Extract the (x, y) coordinate from the center of the cell holding the provided text.  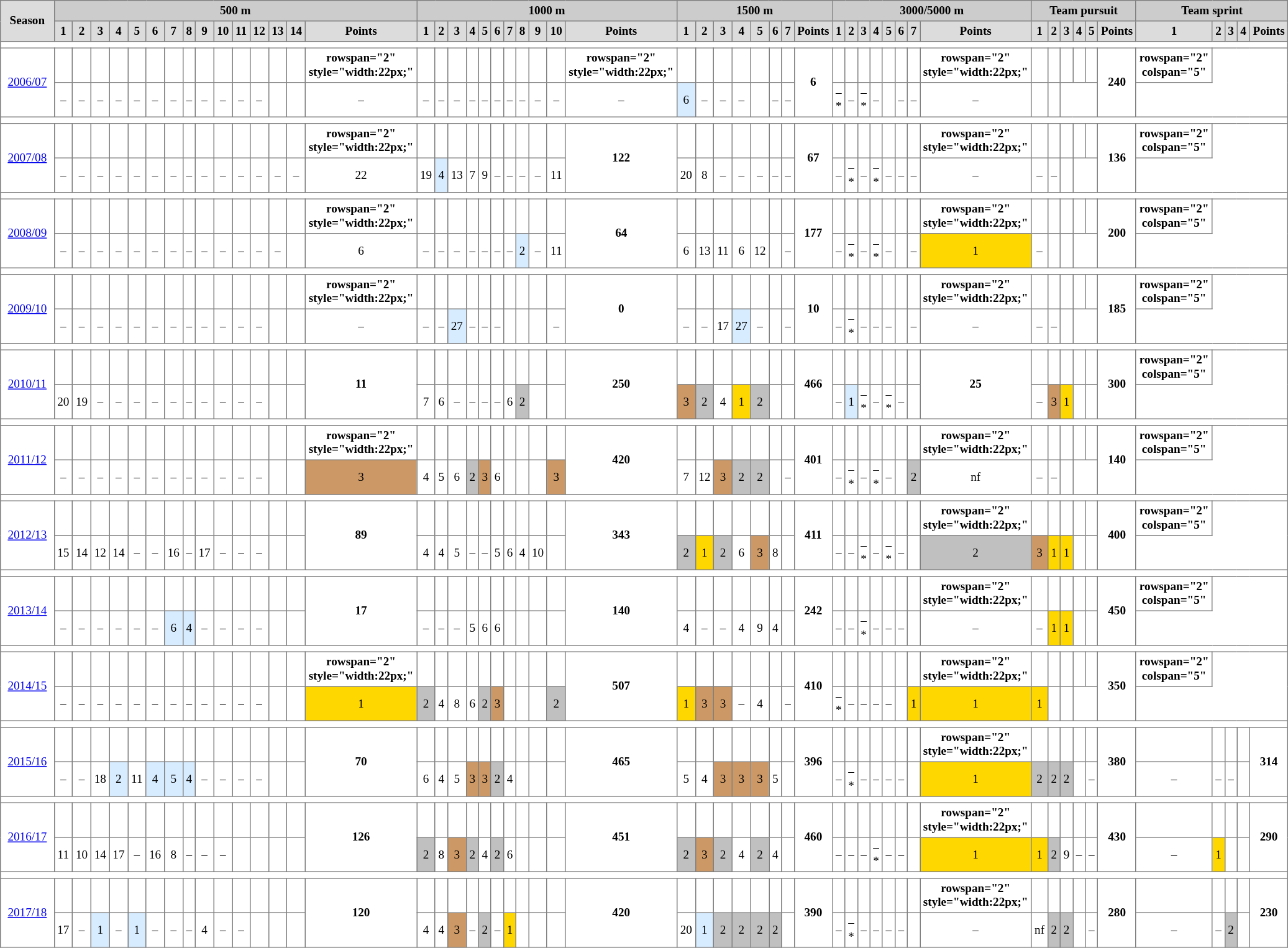
120 (360, 913)
2014/15 (27, 686)
2017/18 (27, 913)
2006/07 (27, 82)
67 (813, 158)
401 (813, 460)
Team sprint (1212, 11)
2010/11 (27, 384)
2007/08 (27, 158)
300 (1117, 384)
18 (100, 779)
460 (813, 837)
314 (1269, 762)
430 (1117, 837)
280 (1117, 913)
242 (813, 611)
451 (621, 837)
89 (360, 536)
185 (1117, 309)
136 (1117, 158)
343 (621, 536)
22 (360, 175)
507 (621, 686)
0 (621, 309)
290 (1269, 837)
390 (813, 913)
2011/12 (27, 460)
2008/09 (27, 234)
1500 m (754, 11)
Team pursuit (1084, 11)
240 (1117, 82)
177 (813, 234)
230 (1269, 913)
122 (621, 158)
126 (360, 837)
200 (1117, 234)
400 (1117, 536)
2015/16 (27, 762)
250 (621, 384)
2009/10 (27, 309)
15 (63, 553)
2012/13 (27, 536)
2013/14 (27, 611)
396 (813, 762)
411 (813, 536)
380 (1117, 762)
1000 m (547, 11)
500 m (235, 11)
64 (621, 234)
Season (27, 21)
466 (813, 384)
410 (813, 686)
350 (1117, 686)
465 (621, 762)
25 (975, 384)
2016/17 (27, 837)
70 (360, 762)
450 (1117, 611)
3000/5000 m (932, 11)
